Return the (X, Y) coordinate for the center point of the cell that contains the specified text.  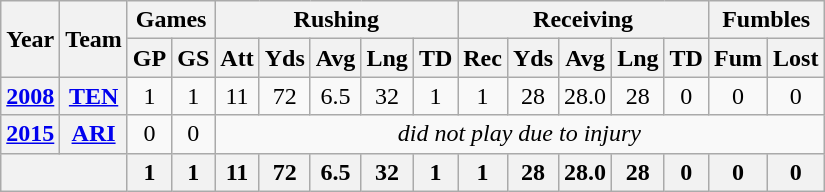
did not play due to injury (520, 134)
Receiving (584, 20)
Fumbles (766, 20)
Team (94, 39)
GP (149, 58)
ARI (94, 134)
TEN (94, 96)
Fum (738, 58)
2015 (30, 134)
Att (237, 58)
Lost (796, 58)
Rec (483, 58)
Games (170, 20)
GS (194, 58)
Rushing (336, 20)
2008 (30, 96)
Year (30, 39)
